Return (x, y) of the center of cell containing provided text 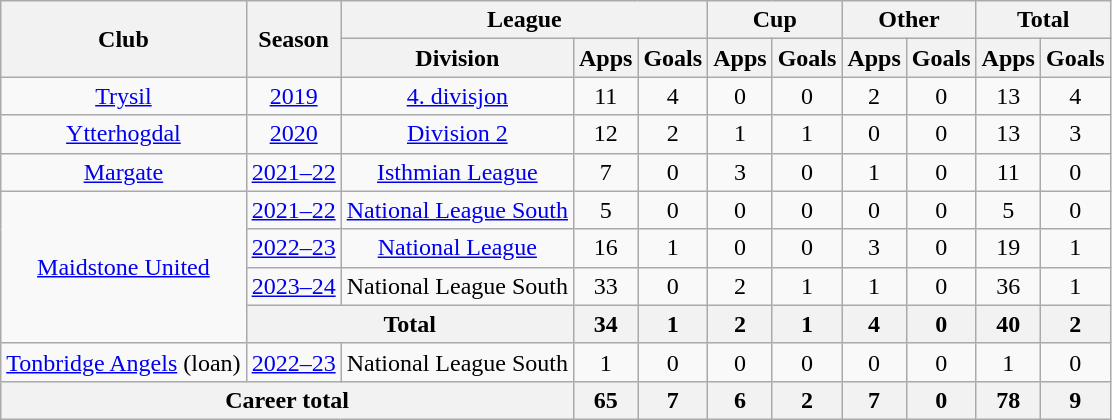
12 (605, 134)
19 (1008, 248)
16 (605, 248)
Division 2 (457, 134)
National League (457, 248)
Isthmian League (457, 172)
6 (740, 400)
40 (1008, 324)
36 (1008, 286)
33 (605, 286)
Maidstone United (124, 267)
2020 (294, 134)
34 (605, 324)
League (524, 20)
4. divisjon (457, 96)
Season (294, 39)
65 (605, 400)
Ytterhogdal (124, 134)
9 (1075, 400)
Trysil (124, 96)
Cup (775, 20)
Margate (124, 172)
Division (457, 58)
Tonbridge Angels (loan) (124, 362)
78 (1008, 400)
2019 (294, 96)
Club (124, 39)
2023–24 (294, 286)
Career total (288, 400)
Other (909, 20)
